Capture the cell that displays the provided text and extract its (X, Y) central coordinate. 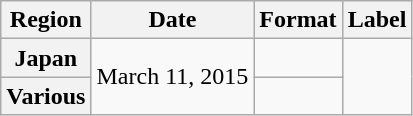
March 11, 2015 (172, 77)
Japan (46, 58)
Date (172, 20)
Label (377, 20)
Various (46, 96)
Format (298, 20)
Region (46, 20)
